Provide the [x, y] coordinate of the cell's center where the given text is located.  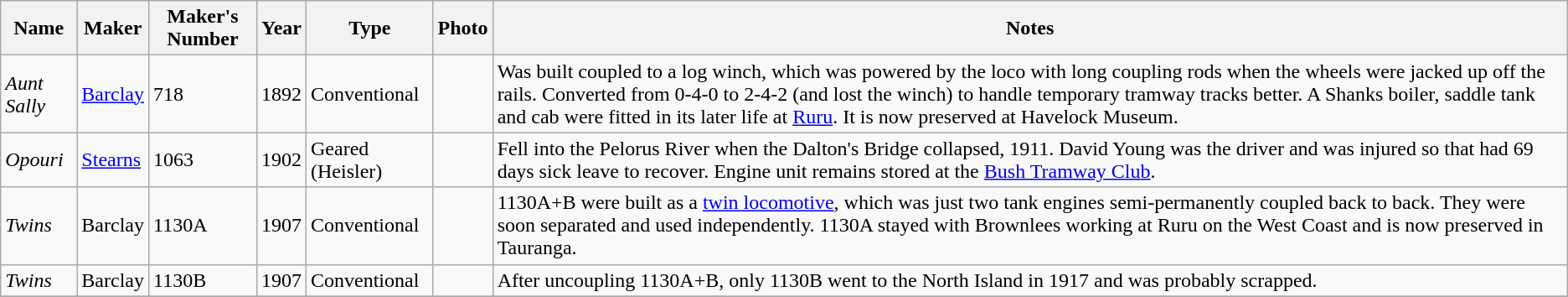
Geared (Heisler) [370, 159]
1130B [203, 280]
718 [203, 94]
1892 [281, 94]
Year [281, 29]
Type [370, 29]
Notes [1030, 29]
Photo [462, 29]
Aunt Sally [39, 94]
1130A [203, 226]
Maker's Number [203, 29]
1902 [281, 159]
After uncoupling 1130A+B, only 1130B went to the North Island in 1917 and was probably scrapped. [1030, 280]
Maker [113, 29]
Name [39, 29]
Stearns [113, 159]
1063 [203, 159]
Opouri [39, 159]
